Determine the [x, y] coordinate at the center of the cell enclosing the given text.  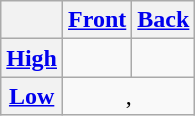
Low [32, 96]
Front [98, 20]
, [129, 96]
High [32, 58]
Back [164, 20]
